Pinpoint the cell where the given text exists, returning its (X, Y) midpoint coordinate. 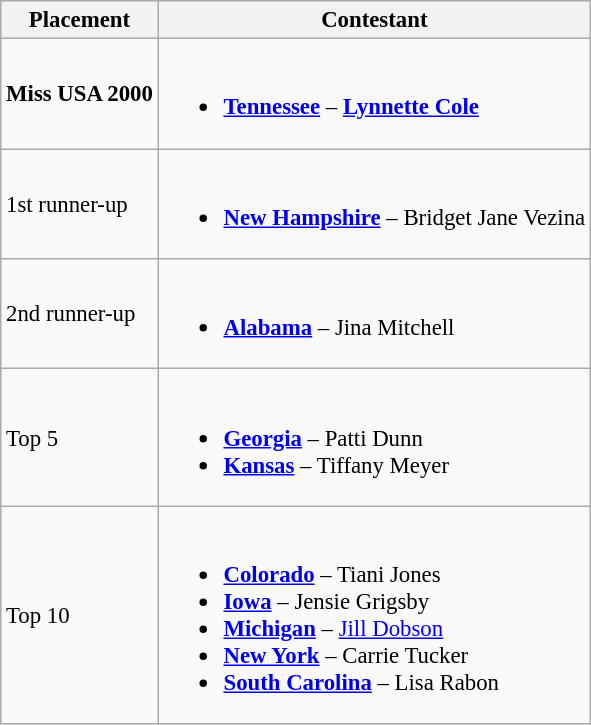
Colorado – Tiani JonesIowa – Jensie GrigsbyMichigan – Jill DobsonNew York – Carrie TuckerSouth Carolina – Lisa Rabon (374, 615)
2nd runner-up (80, 314)
1st runner-up (80, 204)
Placement (80, 20)
Alabama – Jina Mitchell (374, 314)
Tennessee – Lynnette Cole (374, 94)
New Hampshire – Bridget Jane Vezina (374, 204)
Georgia – Patti DunnKansas – Tiffany Meyer (374, 438)
Contestant (374, 20)
Top 10 (80, 615)
Miss USA 2000 (80, 94)
Top 5 (80, 438)
